Capture the cell that displays the provided text and extract its (x, y) central coordinate. 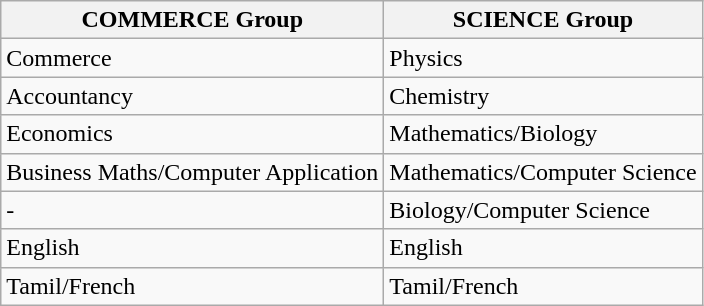
- (192, 210)
Accountancy (192, 96)
Biology/Computer Science (543, 210)
Mathematics/Computer Science (543, 172)
Business Maths/Computer Application (192, 172)
COMMERCE Group (192, 20)
Chemistry (543, 96)
SCIENCE Group (543, 20)
Physics (543, 58)
Economics (192, 134)
Commerce (192, 58)
Mathematics/Biology (543, 134)
